Find where the given text appears and provide that cell's center as [X, Y] coordinate. 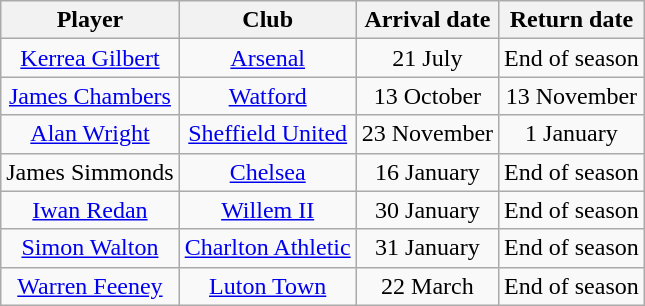
Arrival date [427, 20]
23 November [427, 134]
Iwan Redan [90, 210]
Arsenal [268, 58]
30 January [427, 210]
21 July [427, 58]
James Chambers [90, 96]
James Simmonds [90, 172]
Simon Walton [90, 248]
16 January [427, 172]
Charlton Athletic [268, 248]
Luton Town [268, 286]
Return date [572, 20]
Warren Feeney [90, 286]
13 November [572, 96]
1 January [572, 134]
Club [268, 20]
Player [90, 20]
Kerrea Gilbert [90, 58]
Chelsea [268, 172]
Watford [268, 96]
Sheffield United [268, 134]
31 January [427, 248]
13 October [427, 96]
22 March [427, 286]
Alan Wright [90, 134]
Willem II [268, 210]
